Search for the cell housing the specified text and yield its (x, y) center coordinate. 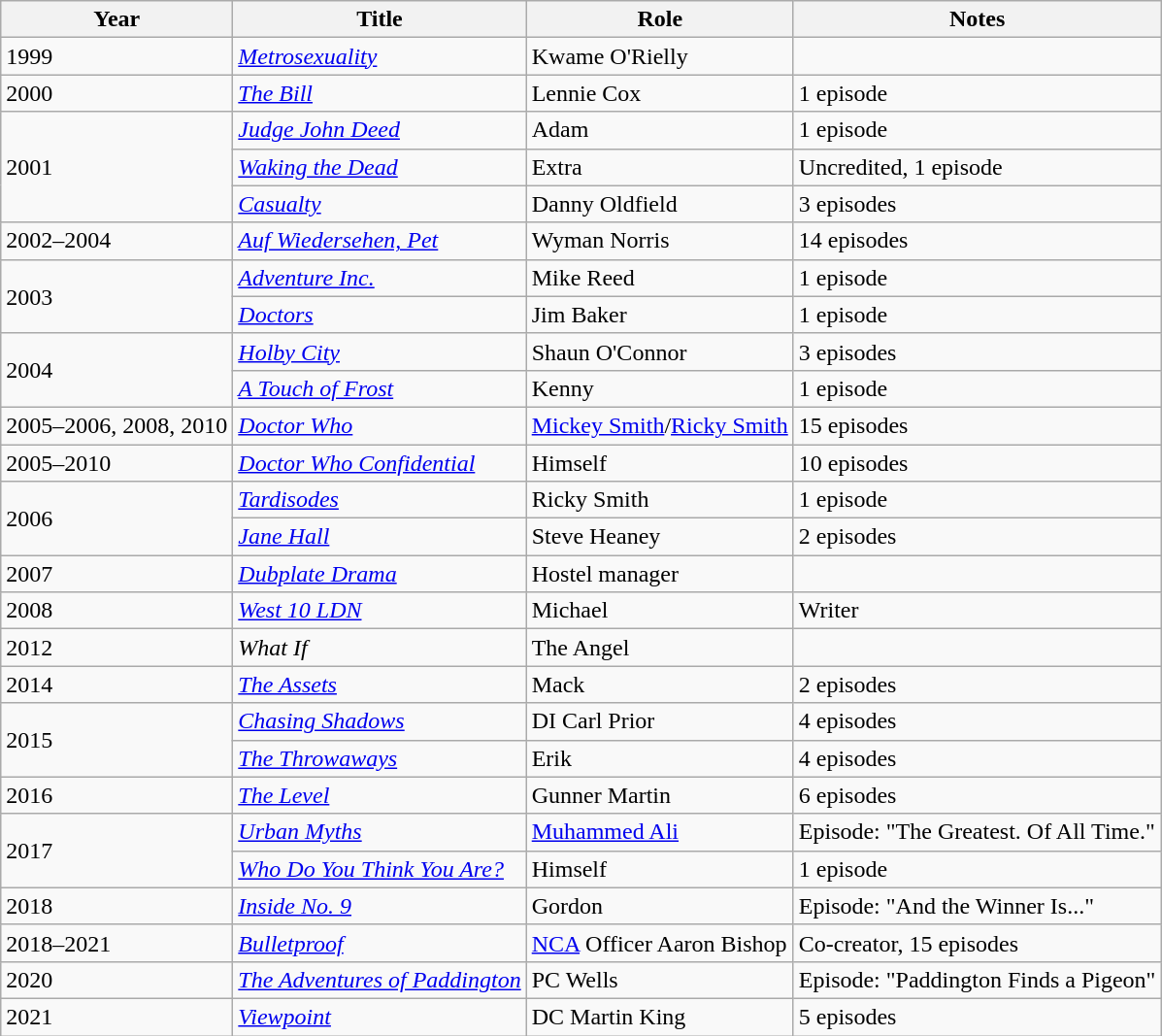
Year (116, 19)
Role (660, 19)
2018–2021 (116, 943)
DI Carl Prior (660, 721)
Steve Heaney (660, 537)
2021 (116, 1017)
Gunner Martin (660, 795)
Danny Oldfield (660, 204)
2005–2006, 2008, 2010 (116, 425)
Metrosexuality (380, 56)
The Angel (660, 648)
2006 (116, 518)
NCA Officer Aaron Bishop (660, 943)
Viewpoint (380, 1017)
Ricky Smith (660, 500)
Episode: "And the Winner Is..." (977, 906)
6 episodes (977, 795)
2017 (116, 851)
2005–2010 (116, 463)
2002–2004 (116, 241)
2004 (116, 370)
Who Do You Think You Are? (380, 869)
Wyman Norris (660, 241)
14 episodes (977, 241)
1999 (116, 56)
Doctor Who Confidential (380, 463)
Notes (977, 19)
Erik (660, 758)
Waking the Dead (380, 167)
The Bill (380, 93)
Title (380, 19)
Kenny (660, 388)
Uncredited, 1 episode (977, 167)
Episode: "The Greatest. Of All Time." (977, 832)
Casualty (380, 204)
Hostel manager (660, 574)
PC Wells (660, 980)
2000 (116, 93)
Gordon (660, 906)
Dubplate Drama (380, 574)
Doctors (380, 315)
Kwame O'Rielly (660, 56)
Adventure Inc. (380, 278)
The Assets (380, 685)
Bulletproof (380, 943)
Doctor Who (380, 425)
Inside No. 9 (380, 906)
The Throwaways (380, 758)
2020 (116, 980)
Holby City (380, 351)
Adam (660, 130)
2016 (116, 795)
The Level (380, 795)
Co-creator, 15 episodes (977, 943)
Writer (977, 611)
15 episodes (977, 425)
10 episodes (977, 463)
2008 (116, 611)
2012 (116, 648)
Episode: "Paddington Finds a Pigeon" (977, 980)
2014 (116, 685)
Chasing Shadows (380, 721)
What If (380, 648)
Judge John Deed (380, 130)
Mack (660, 685)
2015 (116, 740)
DC Martin King (660, 1017)
2001 (116, 167)
Tardisodes (380, 500)
5 episodes (977, 1017)
The Adventures of Paddington (380, 980)
Urban Myths (380, 832)
Muhammed Ali (660, 832)
West 10 LDN (380, 611)
Mickey Smith/Ricky Smith (660, 425)
Jane Hall (380, 537)
2007 (116, 574)
Jim Baker (660, 315)
Lennie Cox (660, 93)
Shaun O'Connor (660, 351)
A Touch of Frost (380, 388)
Auf Wiedersehen, Pet (380, 241)
Extra (660, 167)
2018 (116, 906)
2003 (116, 296)
Michael (660, 611)
Mike Reed (660, 278)
